Find where the given text appears and provide that cell's center as [X, Y] coordinate. 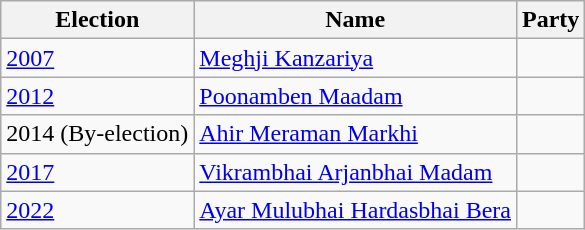
2007 [98, 58]
Ayar Mulubhai Hardasbhai Bera [356, 210]
Vikrambhai Arjanbhai Madam [356, 172]
Meghji Kanzariya [356, 58]
2014 (By-election) [98, 134]
2017 [98, 172]
Name [356, 20]
Ahir Meraman Markhi [356, 134]
Poonamben Maadam [356, 96]
Election [98, 20]
2022 [98, 210]
2012 [98, 96]
Party [551, 20]
